Provide the (x, y) coordinate of the cell's center where the given text is located.  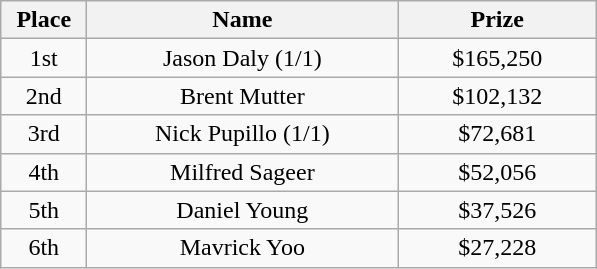
Place (44, 20)
Prize (498, 20)
4th (44, 172)
3rd (44, 134)
Jason Daly (1/1) (242, 58)
$165,250 (498, 58)
Brent Mutter (242, 96)
Mavrick Yoo (242, 248)
1st (44, 58)
$37,526 (498, 210)
6th (44, 248)
Daniel Young (242, 210)
Milfred Sageer (242, 172)
Name (242, 20)
2nd (44, 96)
Nick Pupillo (1/1) (242, 134)
$102,132 (498, 96)
5th (44, 210)
$52,056 (498, 172)
$27,228 (498, 248)
$72,681 (498, 134)
